Output the (X, Y) coordinate of the center of the cell containing the given text.  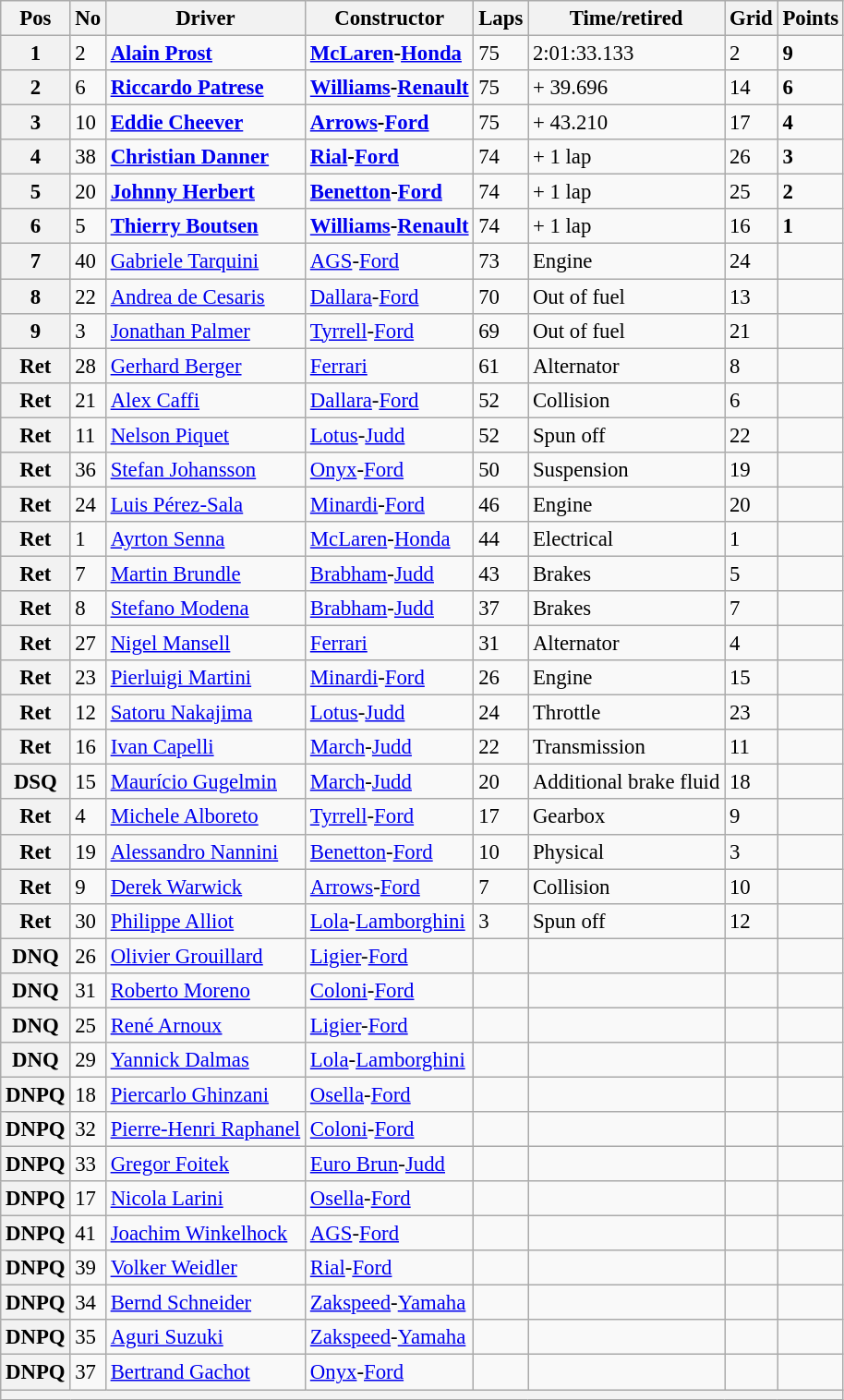
Michele Alboreto (205, 817)
Eddie Cheever (205, 123)
Volker Weidler (205, 1268)
39 (88, 1268)
Nelson Piquet (205, 435)
43 (500, 573)
Euro Brun-Judd (390, 1165)
Aguri Suzuki (205, 1338)
Electrical (626, 539)
Grid (752, 18)
13 (752, 296)
Gabriele Tarquini (205, 261)
Johnny Herbert (205, 192)
Gregor Foitek (205, 1165)
Ayrton Senna (205, 539)
Throttle (626, 713)
33 (88, 1165)
Luis Pérez-Sala (205, 504)
2:01:33.133 (626, 54)
46 (500, 504)
Pierluigi Martini (205, 678)
36 (88, 470)
Riccardo Patrese (205, 88)
Yannick Dalmas (205, 1060)
70 (500, 296)
Jonathan Palmer (205, 331)
73 (500, 261)
Philippe Alliot (205, 921)
Maurício Gugelmin (205, 782)
Time/retired (626, 18)
38 (88, 157)
28 (88, 366)
Stefano Modena (205, 609)
Constructor (390, 18)
Thierry Boutsen (205, 226)
Bertrand Gachot (205, 1372)
+ 39.696 (626, 88)
Olivier Grouillard (205, 956)
Satoru Nakajima (205, 713)
Stefan Johansson (205, 470)
Bernd Schneider (205, 1303)
Christian Danner (205, 157)
Pos (35, 18)
Alain Prost (205, 54)
Alessandro Nannini (205, 851)
Nigel Mansell (205, 644)
30 (88, 921)
Additional brake fluid (626, 782)
41 (88, 1234)
Driver (205, 18)
35 (88, 1338)
Roberto Moreno (205, 991)
DSQ (35, 782)
Piercarlo Ghinzani (205, 1094)
Pierre-Henri Raphanel (205, 1129)
Alex Caffi (205, 400)
69 (500, 331)
René Arnoux (205, 1025)
14 (752, 88)
Ivan Capelli (205, 747)
Laps (500, 18)
29 (88, 1060)
+ 43.210 (626, 123)
Joachim Winkelhock (205, 1234)
Points (811, 18)
Andrea de Cesaris (205, 296)
44 (500, 539)
No (88, 18)
Nicola Larini (205, 1199)
40 (88, 261)
Suspension (626, 470)
Gearbox (626, 817)
Derek Warwick (205, 887)
27 (88, 644)
34 (88, 1303)
Martin Brundle (205, 573)
32 (88, 1129)
61 (500, 366)
50 (500, 470)
Physical (626, 851)
Transmission (626, 747)
Gerhard Berger (205, 366)
